Extract the (x, y) coordinate from the center of the cell holding the provided text.  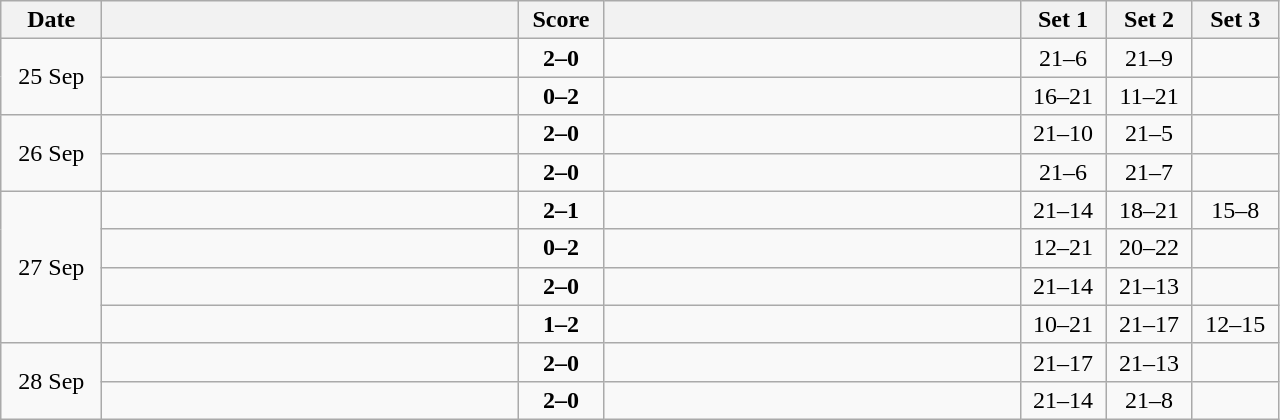
12–15 (1235, 324)
20–22 (1149, 248)
28 Sep (52, 381)
16–21 (1063, 96)
11–21 (1149, 96)
18–21 (1149, 210)
25 Sep (52, 77)
Set 2 (1149, 20)
1–2 (561, 324)
12–21 (1063, 248)
Set 3 (1235, 20)
21–5 (1149, 134)
26 Sep (52, 153)
21–7 (1149, 172)
2–1 (561, 210)
Score (561, 20)
21–9 (1149, 58)
10–21 (1063, 324)
Set 1 (1063, 20)
15–8 (1235, 210)
21–10 (1063, 134)
Date (52, 20)
21–8 (1149, 400)
27 Sep (52, 267)
